Determine the [x, y] coordinate at the center of the cell enclosing the given text.  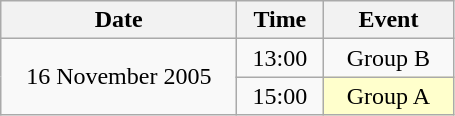
Event [388, 20]
Group A [388, 96]
Group B [388, 58]
Time [280, 20]
Date [119, 20]
15:00 [280, 96]
13:00 [280, 58]
16 November 2005 [119, 77]
